For the text-containing cell, return its midpoint in (X, Y) coordinate format. 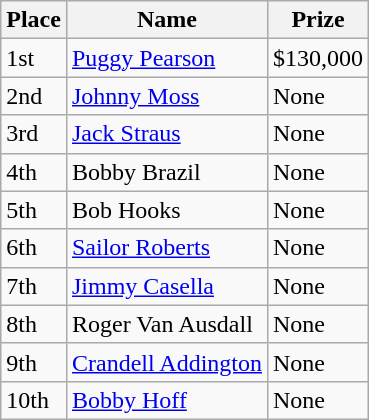
Puggy Pearson (166, 58)
10th (34, 400)
Bobby Brazil (166, 172)
2nd (34, 96)
Bob Hooks (166, 210)
Johnny Moss (166, 96)
Place (34, 20)
Crandell Addington (166, 362)
3rd (34, 134)
6th (34, 248)
5th (34, 210)
Prize (318, 20)
Name (166, 20)
Jack Straus (166, 134)
Sailor Roberts (166, 248)
Jimmy Casella (166, 286)
8th (34, 324)
Roger Van Ausdall (166, 324)
4th (34, 172)
1st (34, 58)
7th (34, 286)
$130,000 (318, 58)
Bobby Hoff (166, 400)
9th (34, 362)
